Capture the cell that displays the provided text and extract its [X, Y] central coordinate. 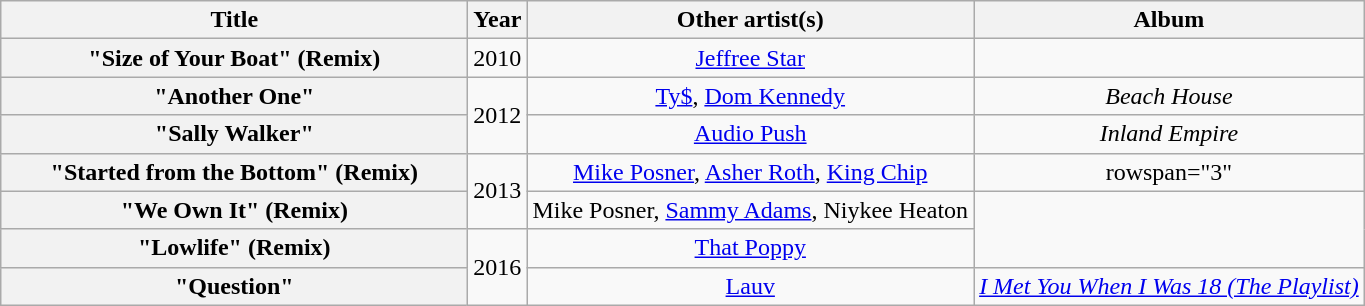
Audio Push [750, 134]
"Size of Your Boat" (Remix) [234, 58]
Lauv [750, 286]
"Sally Walker" [234, 134]
Other artist(s) [750, 20]
I Met You When I Was 18 (The Playlist) [1170, 286]
"Started from the Bottom" (Remix) [234, 172]
Inland Empire [1170, 134]
"We Own It" (Remix) [234, 210]
Mike Posner, Sammy Adams, Niykee Heaton [750, 210]
2010 [498, 58]
"Question" [234, 286]
That Poppy [750, 248]
"Another One" [234, 96]
rowspan="3" [1170, 172]
Album [1170, 20]
Jeffree Star [750, 58]
2013 [498, 191]
Year [498, 20]
Beach House [1170, 96]
Ty$, Dom Kennedy [750, 96]
2012 [498, 115]
"Lowlife" (Remix) [234, 248]
Mike Posner, Asher Roth, King Chip [750, 172]
Title [234, 20]
2016 [498, 267]
